Output the [x, y] coordinate of the center of the cell containing the given text.  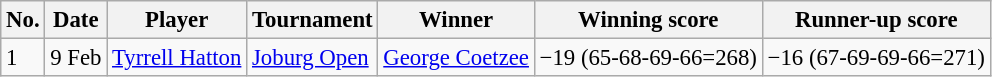
−19 (65-68-69-66=268) [648, 58]
No. [23, 20]
Winning score [648, 20]
Tournament [312, 20]
Date [76, 20]
−16 (67-69-69-66=271) [876, 58]
9 Feb [76, 58]
1 [23, 58]
Runner-up score [876, 20]
Winner [456, 20]
Joburg Open [312, 58]
Tyrrell Hatton [177, 58]
George Coetzee [456, 58]
Player [177, 20]
